Return the [X, Y] coordinate for the center point of the cell that contains the specified text.  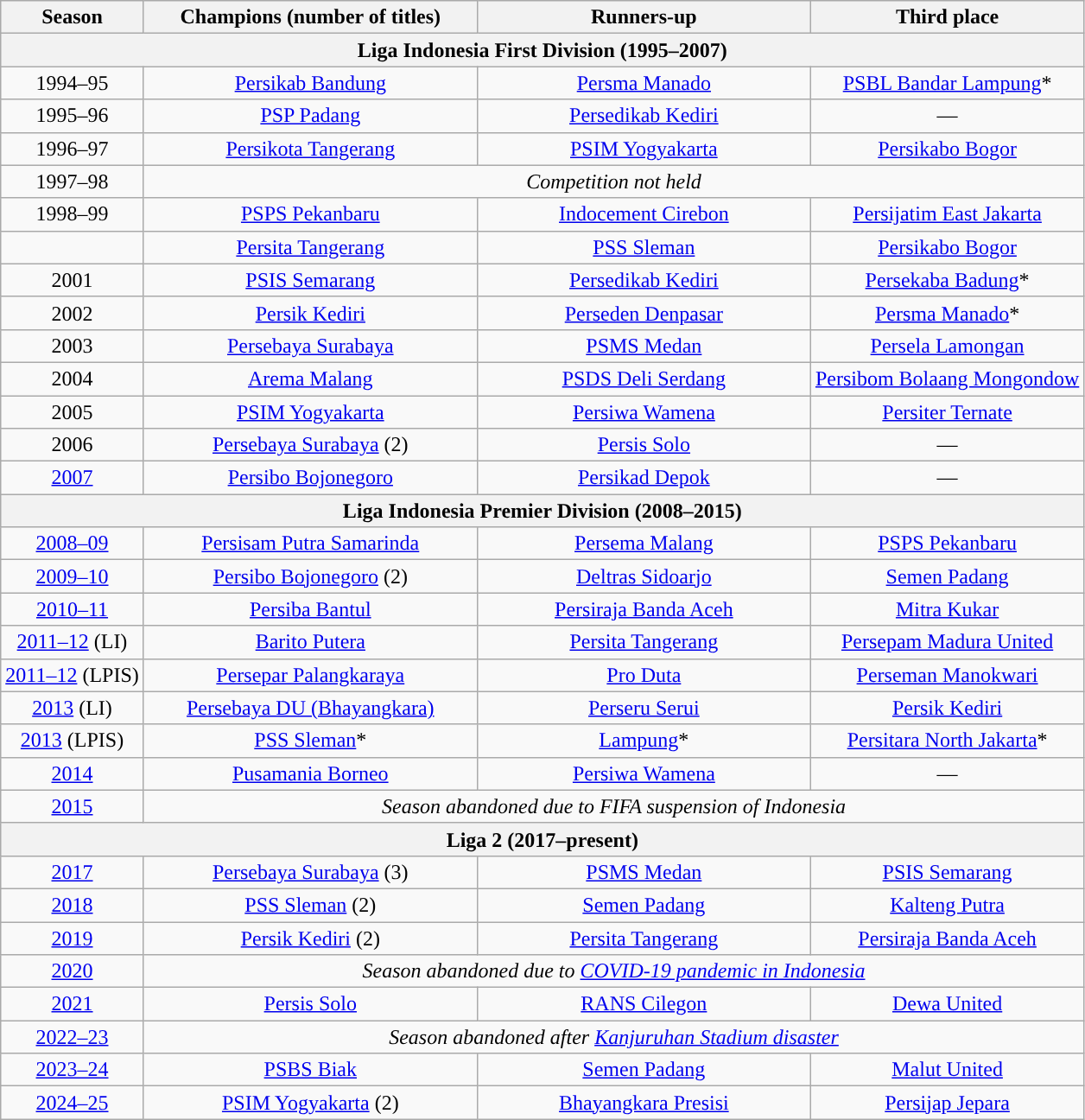
2005 [73, 412]
2008–09 [73, 544]
Kalteng Putra [947, 905]
Indocement Cirebon [644, 214]
Lampung* [644, 741]
2006 [73, 445]
Season abandoned after Kanjuruhan Stadium disaster [613, 1037]
PSIM Yogyakarta (2) [310, 1103]
Malut United [947, 1070]
2019 [73, 938]
Persibom Bolaang Mongondow [947, 379]
Persela Lamongan [947, 346]
Persisam Putra Samarinda [310, 544]
Persikab Bandung [310, 83]
Dewa United [947, 1004]
Perseden Denpasar [644, 313]
Season abandoned due to FIFA suspension of Indonesia [613, 806]
2024–25 [73, 1103]
Persebaya Surabaya (2) [310, 445]
2002 [73, 313]
Persema Malang [644, 544]
Runners-up [644, 17]
PSP Padang [310, 116]
Persiter Ternate [947, 412]
Liga Indonesia Premier Division (2008–2015) [542, 511]
1995–96 [73, 116]
Persikota Tangerang [310, 149]
Bhayangkara Presisi [644, 1103]
Champions (number of titles) [310, 17]
PSS Sleman* [310, 741]
2013 (LPIS) [73, 741]
Liga Indonesia First Division (1995–2007) [542, 50]
2003 [73, 346]
Persiba Bantul [310, 609]
PSBL Bandar Lampung* [947, 83]
Season [73, 17]
1996–97 [73, 149]
Persepar Palangkaraya [310, 675]
Persepam Madura United [947, 642]
2018 [73, 905]
Competition not held [613, 181]
2011–12 (LI) [73, 642]
1994–95 [73, 83]
Persijatim East Jakarta [947, 214]
PSS Sleman [644, 247]
2020 [73, 971]
2010–11 [73, 609]
2015 [73, 806]
Perseman Manokwari [947, 675]
2013 (LI) [73, 708]
RANS Cilegon [644, 1004]
Persitara North Jakarta* [947, 741]
Persijap Jepara [947, 1103]
Persebaya Surabaya [310, 346]
2017 [73, 872]
Persikad Depok [644, 478]
Liga 2 (2017–present) [542, 839]
2021 [73, 1004]
2001 [73, 280]
1997–98 [73, 181]
2022–23 [73, 1037]
2004 [73, 379]
Arema Malang [310, 379]
Persma Manado* [947, 313]
Persibo Bojonegoro (2) [310, 576]
PSS Sleman (2) [310, 905]
Third place [947, 17]
Persebaya DU (Bhayangkara) [310, 708]
Persibo Bojonegoro [310, 478]
Barito Putera [310, 642]
Pro Duta [644, 675]
2009–10 [73, 576]
Deltras Sidoarjo [644, 576]
Mitra Kukar [947, 609]
2011–12 (LPIS) [73, 675]
2014 [73, 773]
Season abandoned due to COVID-19 pandemic in Indonesia [613, 971]
PSDS Deli Serdang [644, 379]
Pusamania Borneo [310, 773]
2007 [73, 478]
1998–99 [73, 214]
Persekaba Badung* [947, 280]
Persik Kediri (2) [310, 938]
Perseru Serui [644, 708]
Persebaya Surabaya (3) [310, 872]
2023–24 [73, 1070]
PSBS Biak [310, 1070]
Persma Manado [644, 83]
